Provide the (x, y) coordinate of the cell's center where the given text is located.  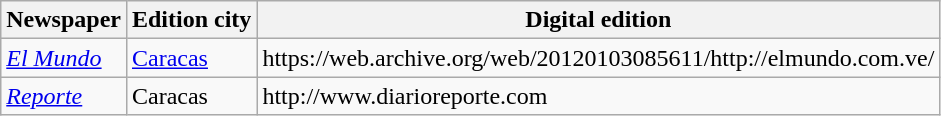
Newspaper (64, 20)
Reporte (64, 96)
El Mundo (64, 58)
Edition city (191, 20)
https://web.archive.org/web/20120103085611/http://elmundo.com.ve/ (598, 58)
Digital edition (598, 20)
http://www.diarioreporte.com (598, 96)
